Find where the given text appears and provide that cell's center as (x, y) coordinate. 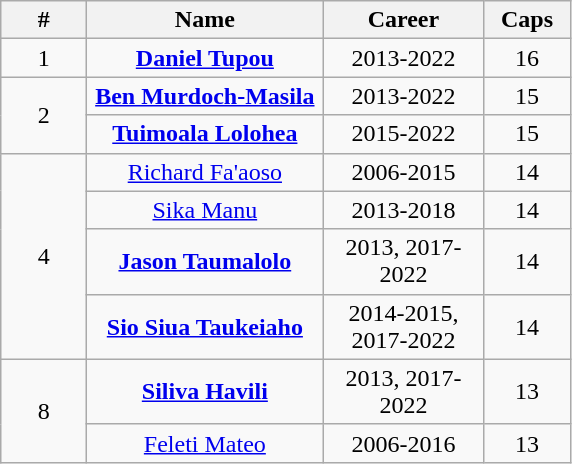
2 (44, 115)
2014-2015, 2017-2022 (404, 326)
Ben Murdoch-Masila (205, 96)
Name (205, 20)
1 (44, 58)
Caps (527, 20)
Tuimoala Lolohea (205, 134)
Sika Manu (205, 210)
Career (404, 20)
Daniel Tupou (205, 58)
Siliva Havili (205, 392)
2006-2015 (404, 172)
8 (44, 410)
16 (527, 58)
2015-2022 (404, 134)
Feleti Mateo (205, 443)
Jason Taumalolo (205, 262)
2006-2016 (404, 443)
Sio Siua Taukeiaho (205, 326)
2013-2018 (404, 210)
# (44, 20)
Richard Fa'aoso (205, 172)
4 (44, 256)
